Find where the given text appears and provide that cell's center as (x, y) coordinate. 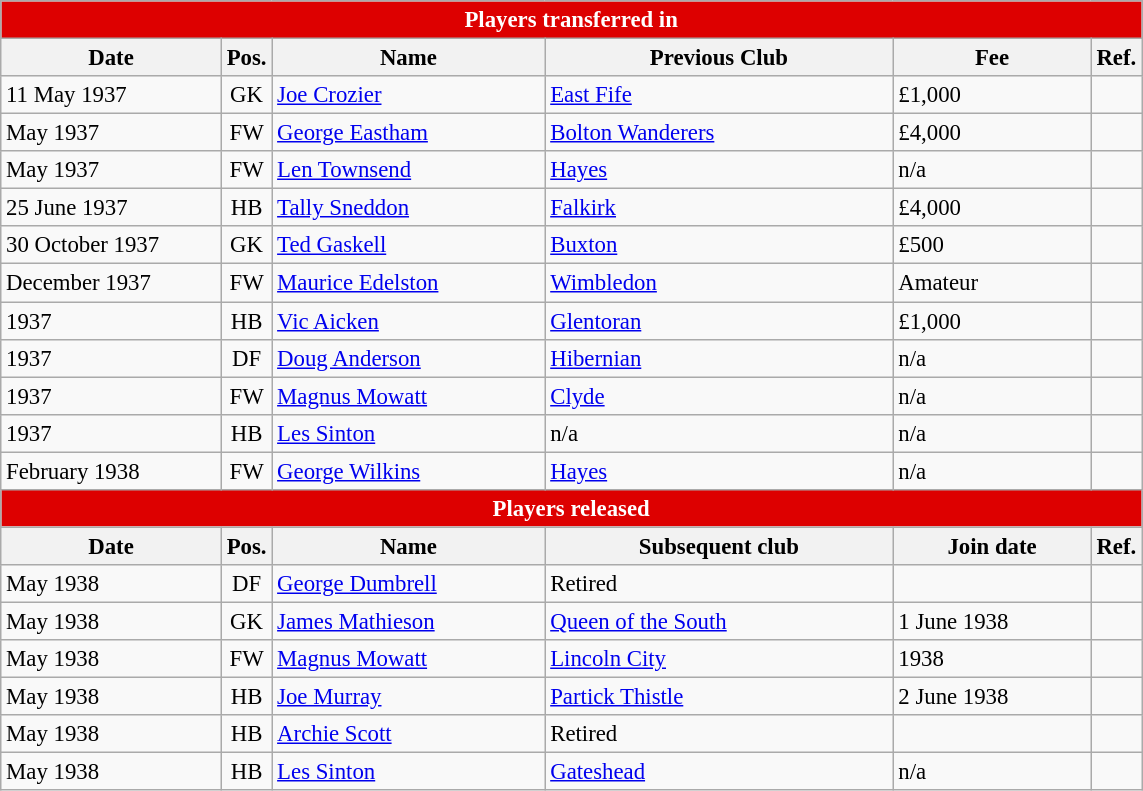
Archie Scott (408, 734)
George Eastham (408, 133)
Wimbledon (719, 283)
Joe Crozier (408, 95)
James Mathieson (408, 621)
Clyde (719, 396)
Falkirk (719, 208)
Vic Aicken (408, 321)
£500 (992, 245)
Join date (992, 546)
Queen of the South (719, 621)
Hibernian (719, 358)
Players transferred in (572, 20)
Fee (992, 58)
Len Townsend (408, 170)
East Fife (719, 95)
2 June 1938 (992, 697)
Subsequent club (719, 546)
Amateur (992, 283)
Lincoln City (719, 659)
30 October 1937 (112, 245)
Players released (572, 509)
Glentoran (719, 321)
Partick Thistle (719, 697)
Joe Murray (408, 697)
Previous Club (719, 58)
Gateshead (719, 772)
Maurice Edelston (408, 283)
25 June 1937 (112, 208)
February 1938 (112, 471)
1 June 1938 (992, 621)
Ted Gaskell (408, 245)
Doug Anderson (408, 358)
George Dumbrell (408, 584)
11 May 1937 (112, 95)
George Wilkins (408, 471)
Buxton (719, 245)
Bolton Wanderers (719, 133)
December 1937 (112, 283)
1938 (992, 659)
Tally Sneddon (408, 208)
